Return [x, y] of the center of cell containing provided text 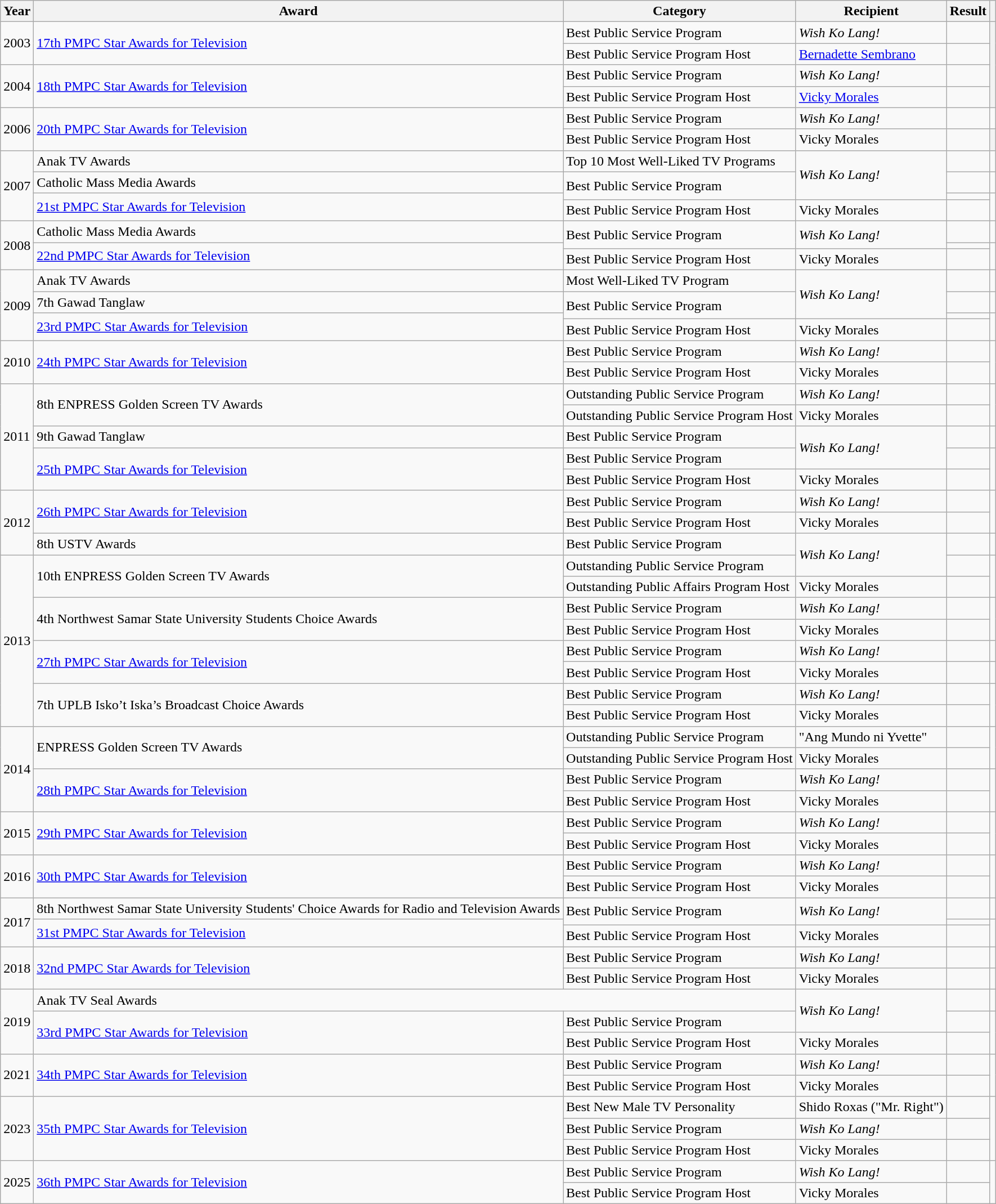
ENPRESS Golden Screen TV Awards [298, 748]
20th PMPC Star Awards for Television [298, 129]
17th PMPC Star Awards for Television [298, 43]
2013 [17, 641]
2016 [17, 876]
2007 [17, 186]
8th Northwest Samar State University Students' Choice Awards for Radio and Television Awards [298, 908]
Most Well-Liked TV Program [680, 281]
9th Gawad Tanglaw [298, 437]
24th PMPC Star Awards for Television [298, 362]
28th PMPC Star Awards for Television [298, 790]
31st PMPC Star Awards for Television [298, 933]
8th USTV Awards [298, 544]
8th ENPRESS Golden Screen TV Awards [298, 405]
2019 [17, 1022]
7th UPLB Isko’t Iska’s Broadcast Choice Awards [298, 705]
36th PMPC Star Awards for Television [298, 1182]
2014 [17, 769]
Best New Male TV Personality [680, 1107]
10th ENPRESS Golden Screen TV Awards [298, 576]
35th PMPC Star Awards for Television [298, 1129]
2015 [17, 833]
Category [680, 11]
18th PMPC Star Awards for Television [298, 86]
Anak TV Seal Awards [415, 1000]
Recipient [871, 11]
2018 [17, 968]
2003 [17, 43]
33rd PMPC Star Awards for Television [298, 1032]
2006 [17, 129]
Bernadette Sembrano [871, 54]
2009 [17, 305]
2025 [17, 1182]
"Ang Mundo ni Yvette" [871, 737]
2004 [17, 86]
25th PMPC Star Awards for Television [298, 469]
29th PMPC Star Awards for Television [298, 833]
4th Northwest Samar State University Students Choice Awards [298, 619]
2017 [17, 922]
34th PMPC Star Awards for Television [298, 1075]
30th PMPC Star Awards for Television [298, 876]
2021 [17, 1075]
32nd PMPC Star Awards for Television [298, 968]
Top 10 Most Well-Liked TV Programs [680, 161]
Outstanding Public Affairs Program Host [680, 587]
Shido Roxas ("Mr. Right") [871, 1107]
27th PMPC Star Awards for Television [298, 662]
2008 [17, 245]
22nd PMPC Star Awards for Television [298, 256]
Year [17, 11]
26th PMPC Star Awards for Television [298, 512]
23rd PMPC Star Awards for Television [298, 326]
2023 [17, 1129]
Result [968, 11]
2011 [17, 437]
7th Gawad Tanglaw [298, 302]
2012 [17, 522]
2010 [17, 362]
Award [298, 11]
21st PMPC Star Awards for Television [298, 207]
